From the cell containing the given text, extract its center point as (x, y) coordinate. 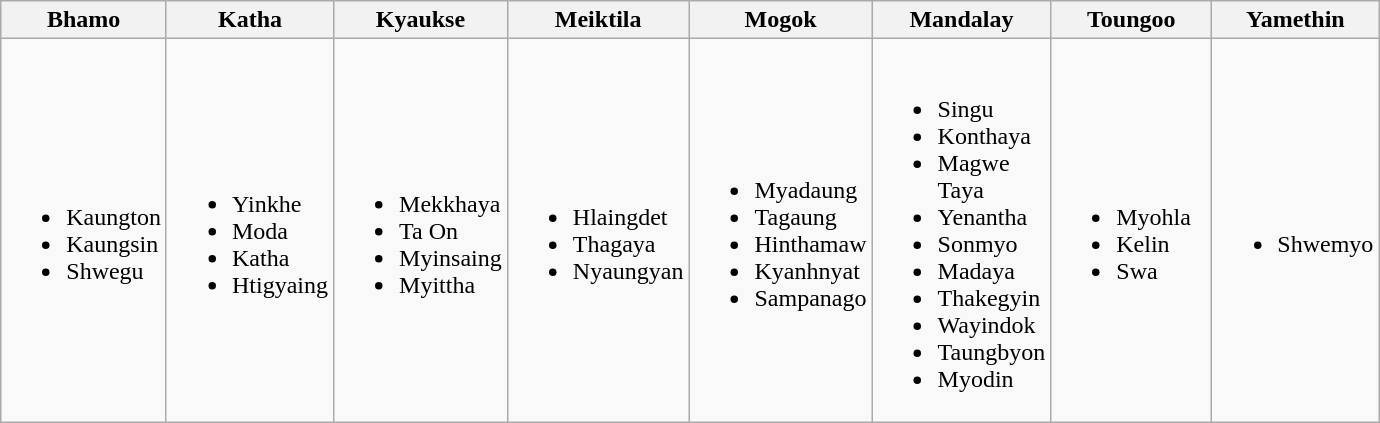
Shwemyo (1296, 230)
Mogok (780, 20)
MekkhayaTa OnMyinsaingMyittha (421, 230)
HlaingdetThagayaNyaungyan (598, 230)
SinguKonthayaMagwe TayaYenanthaSonmyoMadayaThakegyinWayindokTaungbyonMyodin (962, 230)
Katha (250, 20)
MyohlaKelinSwa (1132, 230)
MyadaungTagaungHinthamawKyanhnyatSampanago (780, 230)
YinkheModaKathaHtigyaing (250, 230)
Kyaukse (421, 20)
Toungoo (1132, 20)
Bhamo (84, 20)
Mandalay (962, 20)
Meiktila (598, 20)
KaungtonKaungsinShwegu (84, 230)
Yamethin (1296, 20)
